From the cell containing the given text, extract its center point as [X, Y] coordinate. 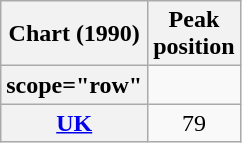
Peak position [194, 34]
79 [194, 123]
UK [74, 123]
scope="row" [74, 85]
Chart (1990) [74, 34]
